Search for the cell housing the specified text and yield its [X, Y] center coordinate. 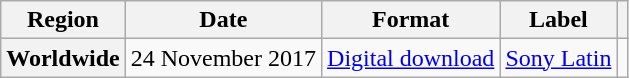
Worldwide [63, 58]
Digital download [411, 58]
Date [223, 20]
24 November 2017 [223, 58]
Region [63, 20]
Format [411, 20]
Sony Latin [558, 58]
Label [558, 20]
